Scan for the cell matching the given text and deliver its (X, Y) coordinate at center. 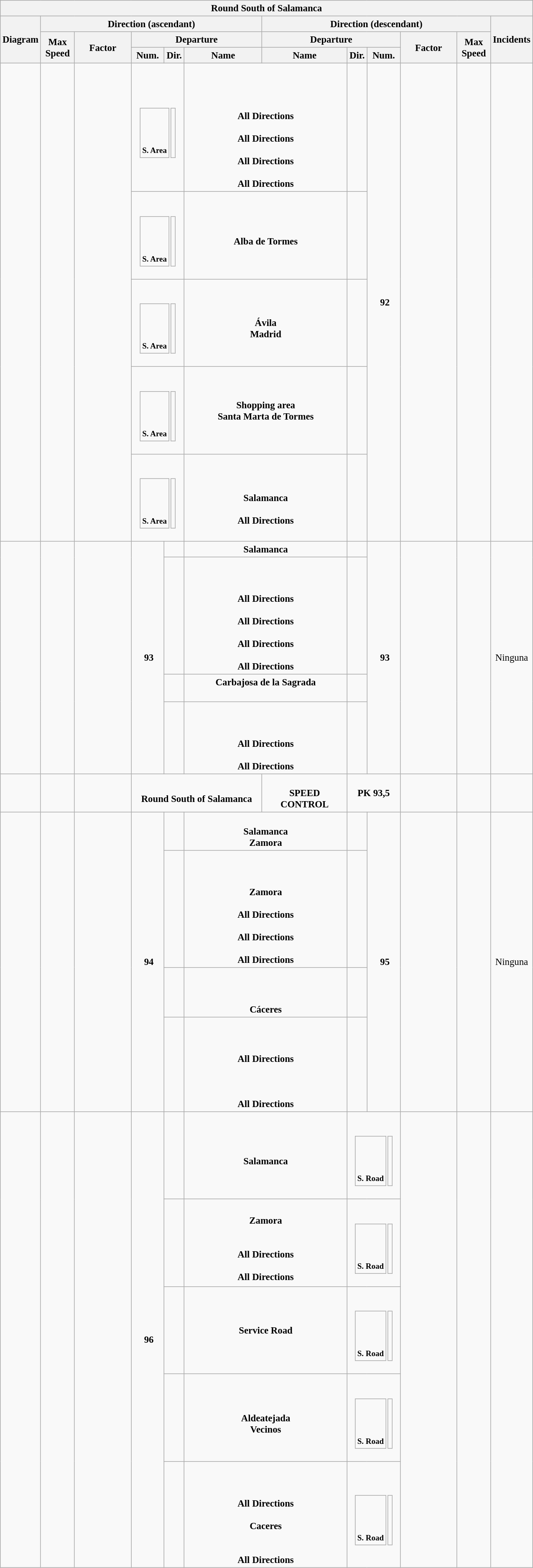
Salamanca Zamora (266, 831)
AldeatejadaVecinos (266, 1418)
All Directions CaceresAll Directions (266, 1515)
PK 93,5 (374, 793)
94 (148, 962)
95 (384, 962)
Diagram (21, 40)
Direction (ascendant) (151, 24)
All DirectionsAll Directions All Directions All Directions (266, 127)
ZamoraAll Directions All Directions (266, 1243)
92 (384, 303)
SalamancaAll Directions (266, 498)
96 (148, 1340)
ÁvilaMadrid (266, 323)
Carbajosa de la Sagrada (266, 688)
All Directions All Directions All Directions All Directions (266, 616)
Incidents (512, 40)
SPEED CONTROL (304, 793)
Alba de Tormes (266, 236)
Direction (descendant) (376, 24)
Cáceres (266, 992)
Service Road (266, 1331)
ZamoraAll DirectionsAll Directions All Directions (266, 909)
Shopping areaSanta Marta de Tormes (266, 410)
